From the cell containing the given text, extract its center point as [X, Y] coordinate. 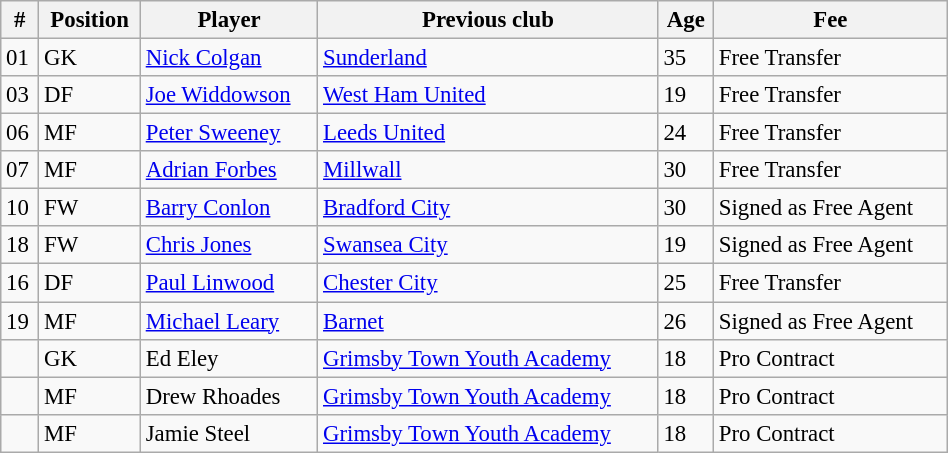
Swansea City [488, 245]
Chester City [488, 283]
Jamie Steel [228, 433]
Barnet [488, 321]
24 [686, 133]
35 [686, 58]
West Ham United [488, 95]
Previous club [488, 20]
Player [228, 20]
Position [90, 20]
Adrian Forbes [228, 170]
06 [20, 133]
26 [686, 321]
03 [20, 95]
Drew Rhoades [228, 396]
Sunderland [488, 58]
Peter Sweeney [228, 133]
25 [686, 283]
Fee [831, 20]
Michael Leary [228, 321]
Paul Linwood [228, 283]
Barry Conlon [228, 208]
Leeds United [488, 133]
Ed Eley [228, 358]
10 [20, 208]
Nick Colgan [228, 58]
07 [20, 170]
01 [20, 58]
Chris Jones [228, 245]
Bradford City [488, 208]
# [20, 20]
Millwall [488, 170]
Joe Widdowson [228, 95]
16 [20, 283]
Age [686, 20]
